Pinpoint the cell where the given text exists, returning its [X, Y] midpoint coordinate. 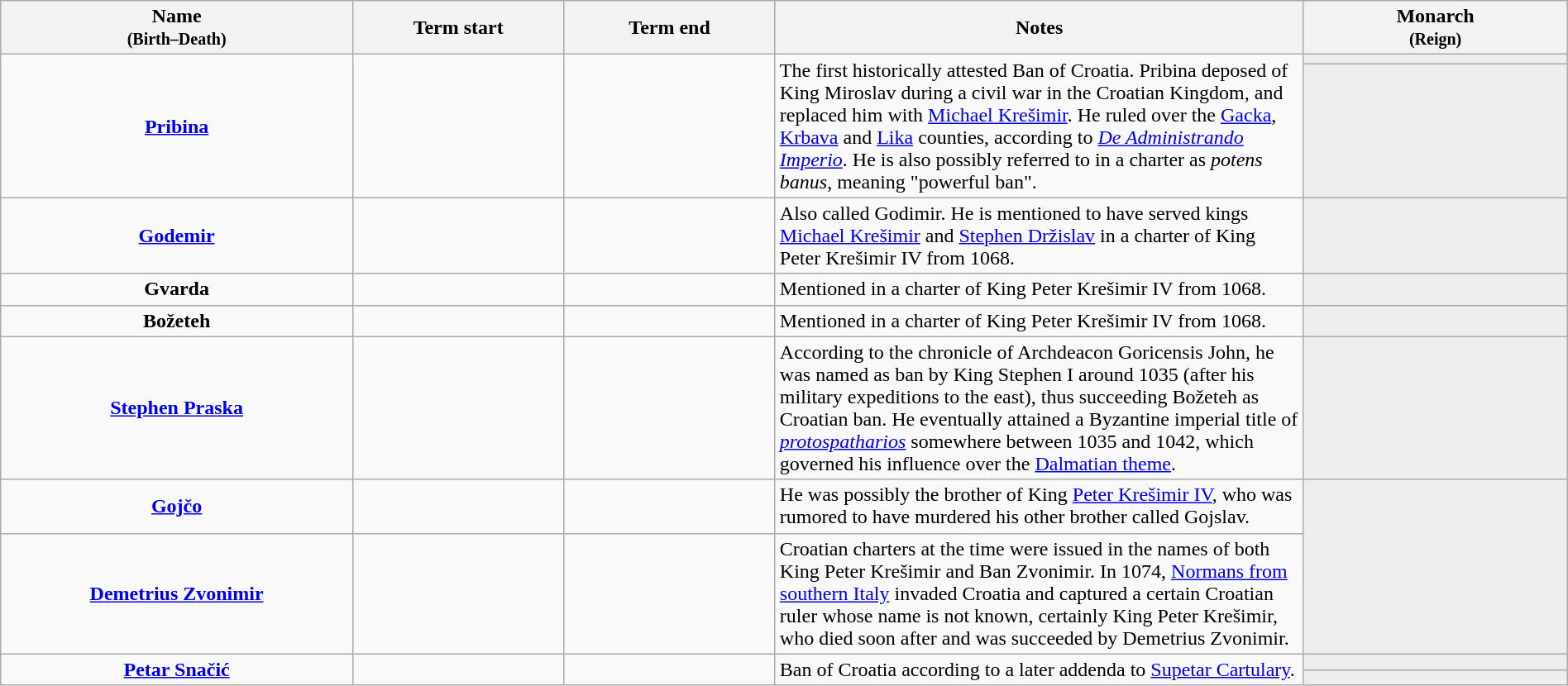
Stephen Praska [177, 408]
Name(Birth–Death) [177, 28]
Gvarda [177, 289]
Monarch(Reign) [1436, 28]
Božeteh [177, 321]
Term end [670, 28]
Pribina [177, 126]
He was possibly the brother of King Peter Krešimir IV, who was rumored to have murdered his other brother called Gojslav. [1039, 506]
Petar Snačić [177, 669]
Gojčo [177, 506]
Demetrius Zvonimir [177, 593]
Also called Godimir. He is mentioned to have served kings Michael Krešimir and Stephen Držislav in a charter of King Peter Krešimir IV from 1068. [1039, 236]
Notes [1039, 28]
Term start [458, 28]
Godemir [177, 236]
Ban of Croatia according to a later addenda to Supetar Cartulary. [1039, 669]
